Return (X, Y) of the center of cell containing provided text 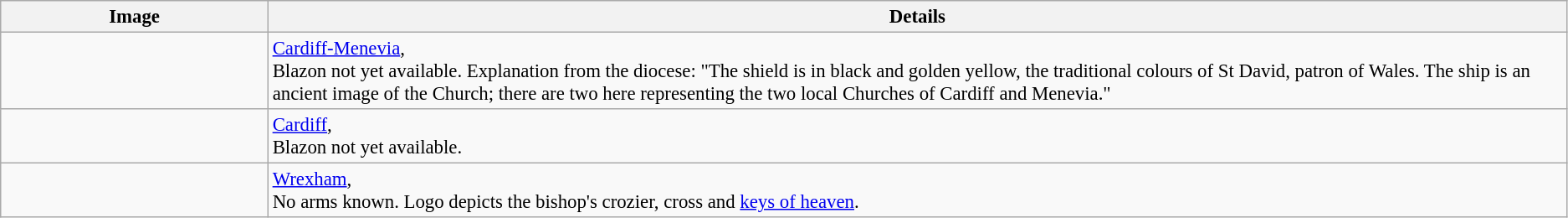
Cardiff,Blazon not yet available. (917, 136)
Image (135, 17)
Details (917, 17)
Wrexham,No arms known. Logo depicts the bishop's crozier, cross and keys of heaven. (917, 191)
